Output the [X, Y] coordinate of the center of the cell containing the given text.  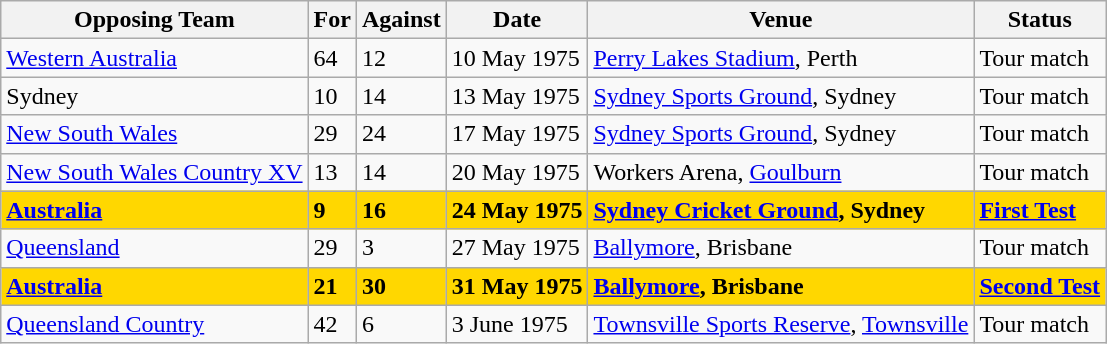
10 [332, 96]
Against [401, 20]
27 May 1975 [517, 248]
Sydney Cricket Ground, Sydney [781, 210]
New South Wales Country XV [154, 172]
Workers Arena, Goulburn [781, 172]
12 [401, 58]
First Test [1040, 210]
13 [332, 172]
Queensland [154, 248]
42 [332, 324]
10 May 1975 [517, 58]
64 [332, 58]
Status [1040, 20]
24 May 1975 [517, 210]
3 June 1975 [517, 324]
6 [401, 324]
For [332, 20]
21 [332, 286]
31 May 1975 [517, 286]
16 [401, 210]
Perry Lakes Stadium, Perth [781, 58]
Western Australia [154, 58]
17 May 1975 [517, 134]
Townsville Sports Reserve, Townsville [781, 324]
Venue [781, 20]
13 May 1975 [517, 96]
Second Test [1040, 286]
Date [517, 20]
20 May 1975 [517, 172]
Queensland Country [154, 324]
24 [401, 134]
Opposing Team [154, 20]
3 [401, 248]
New South Wales [154, 134]
9 [332, 210]
30 [401, 286]
Sydney [154, 96]
